Pinpoint the cell where the given text exists, returning its (x, y) midpoint coordinate. 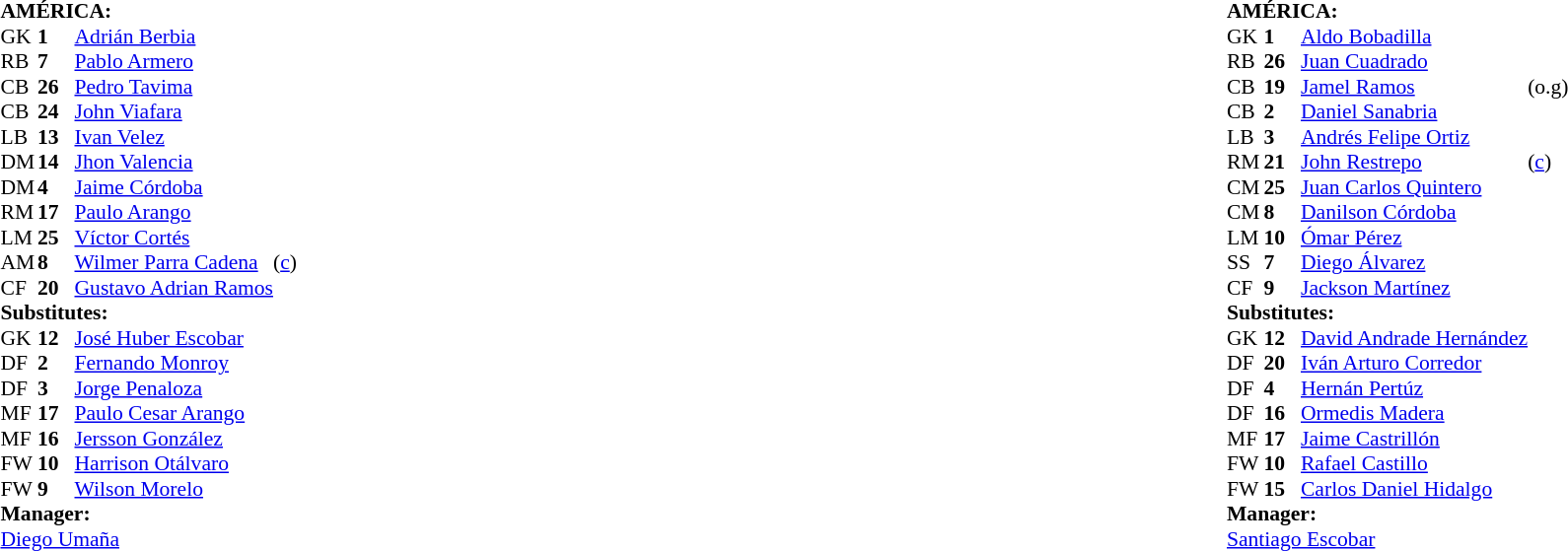
Jamel Ramos (1414, 87)
Jaime Córdoba (174, 187)
Aldo Bobadilla (1414, 36)
Diego Álvarez (1414, 263)
Adrián Berbia (174, 36)
Jaime Castrillón (1414, 439)
24 (56, 111)
John Viafara (174, 111)
Wilson Morelo (174, 489)
Juan Carlos Quintero (1414, 187)
21 (1282, 163)
Jhon Valencia (174, 163)
Daniel Sanabria (1414, 111)
Danilson Córdoba (1414, 212)
Jorge Penaloza (174, 388)
Juan Cuadrado (1414, 62)
Ivan Velez (174, 137)
Fernando Monroy (174, 364)
David Andrade Hernández (1414, 338)
Jackson Martínez (1414, 288)
Andrés Felipe Ortiz (1414, 137)
13 (56, 137)
Paulo Arango (174, 212)
Wilmer Parra Cadena (174, 263)
AM (19, 263)
Pablo Armero (174, 62)
Víctor Cortés (174, 238)
Paulo Cesar Arango (174, 413)
Ómar Pérez (1414, 238)
Harrison Otálvaro (174, 464)
Rafael Castillo (1414, 464)
Hernán Pertúz (1414, 388)
Carlos Daniel Hidalgo (1414, 489)
19 (1282, 87)
15 (1282, 489)
Gustavo Adrian Ramos (174, 288)
Iván Arturo Corredor (1414, 364)
(o.g) (1548, 87)
Ormedis Madera (1414, 413)
Jersson González (174, 439)
14 (56, 163)
SS (1246, 263)
John Restrepo (1414, 163)
José Huber Escobar (174, 338)
Pedro Tavima (174, 87)
